Identify which cell holds the provided text, then report its [X, Y] central coordinate. 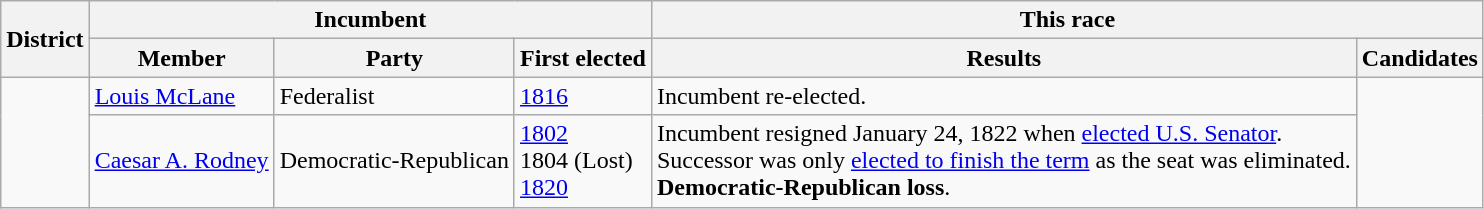
Results [1004, 58]
Federalist [394, 96]
1816 [582, 96]
Party [394, 58]
District [45, 39]
Caesar A. Rodney [182, 161]
Member [182, 58]
Incumbent [370, 20]
Louis McLane [182, 96]
This race [1067, 20]
18021804 (Lost)1820 [582, 161]
Incumbent re-elected. [1004, 96]
First elected [582, 58]
Democratic-Republican [394, 161]
Candidates [1420, 58]
